Find where the given text appears and provide that cell's center as (x, y) coordinate. 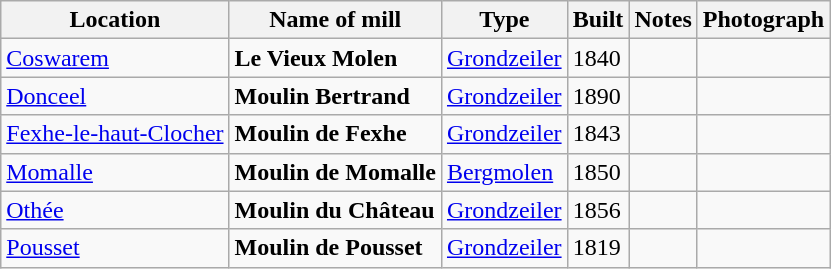
1850 (598, 172)
1890 (598, 96)
Le Vieux Molen (335, 58)
Moulin de Pousset (335, 248)
Photograph (763, 20)
1819 (598, 248)
Coswarem (115, 58)
Othée (115, 210)
Fexhe-le-haut-Clocher (115, 134)
Donceel (115, 96)
Moulin Bertrand (335, 96)
1856 (598, 210)
Built (598, 20)
Moulin de Momalle (335, 172)
Location (115, 20)
Notes (663, 20)
Momalle (115, 172)
Moulin de Fexhe (335, 134)
Type (504, 20)
1843 (598, 134)
1840 (598, 58)
Bergmolen (504, 172)
Moulin du Château (335, 210)
Name of mill (335, 20)
Pousset (115, 248)
